Pinpoint the cell where the given text exists, returning its [x, y] midpoint coordinate. 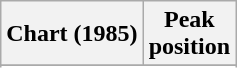
Peakposition [189, 34]
Chart (1985) [72, 34]
